Find where the given text appears and provide that cell's center as (X, Y) coordinate. 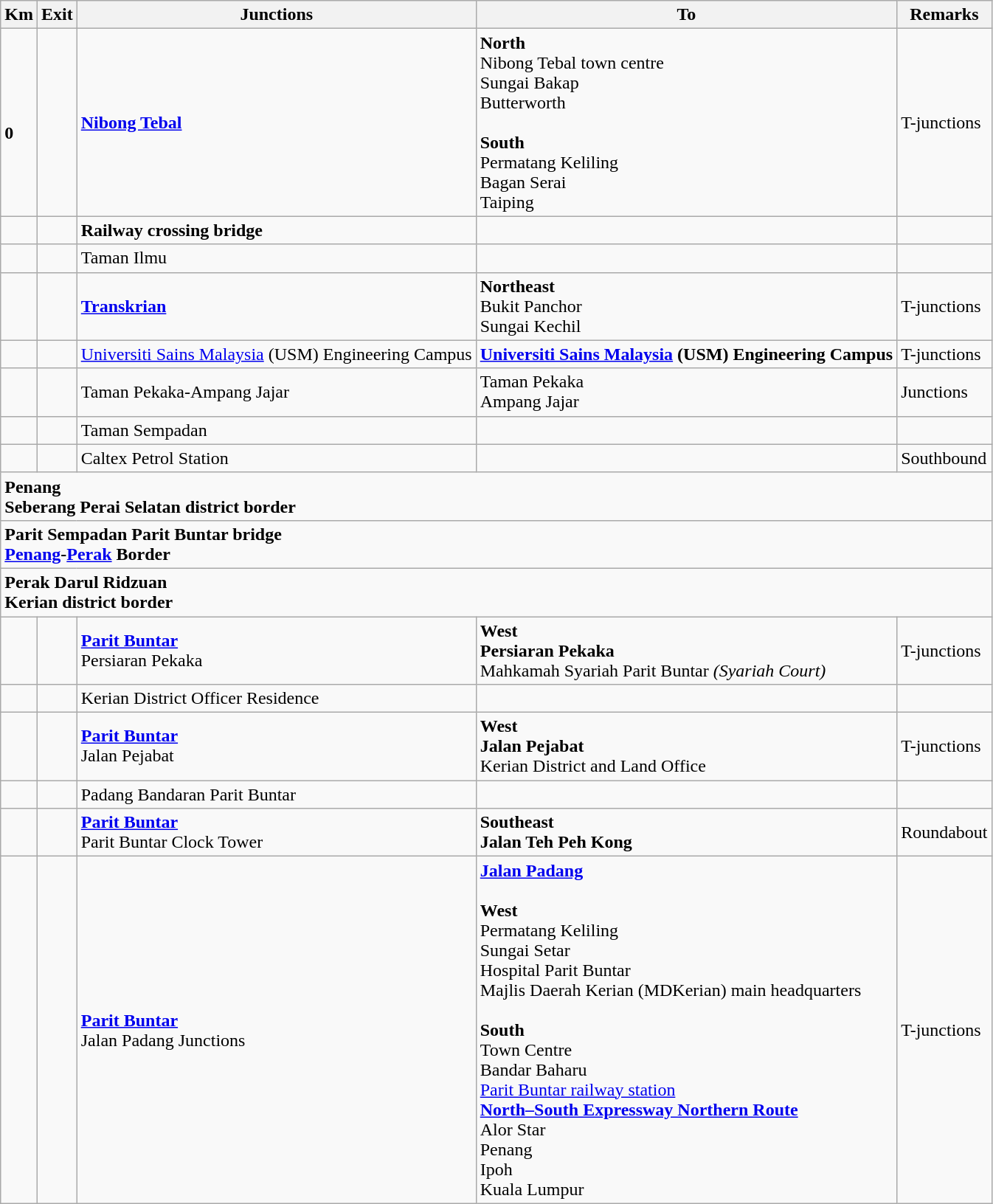
North Nibong Tebal town centre Sungai Bakap ButterworthSouth Permatang Keliling Bagan Serai Taiping (686, 122)
Taman PekakaAmpang Jajar (686, 392)
Parit BuntarParit Buntar Clock Tower (276, 832)
0 (19, 122)
Perak Darul RidzuanKerian district border (496, 592)
WestJalan PejabatKerian District and Land Office (686, 747)
Roundabout (944, 832)
Transkrian (276, 306)
Taman Ilmu (276, 258)
Railway crossing bridge (276, 230)
Remarks (944, 15)
Parit Sempadan Parit Buntar bridgePenang-Perak Border (496, 544)
Parit BuntarJalan Padang Junctions (276, 1030)
Caltex Petrol Station (276, 458)
Taman Pekaka-Ampang Jajar (276, 392)
Northeast Bukit Panchor Sungai Kechil (686, 306)
Parit BuntarJalan Pejabat (276, 747)
Exit (57, 15)
PenangSeberang Perai Selatan district border (496, 496)
Southbound (944, 458)
WestPersiaran PekakaMahkamah Syariah Parit Buntar (Syariah Court) (686, 651)
Nibong Tebal (276, 122)
To (686, 15)
Km (19, 15)
SoutheastJalan Teh Peh Kong (686, 832)
Parit BuntarPersiaran Pekaka (276, 651)
Kerian District Officer Residence (276, 699)
Taman Sempadan (276, 430)
Padang Bandaran Parit Buntar (276, 795)
